Detect which cell encompasses the target text, then output its [X, Y] center coordinate. 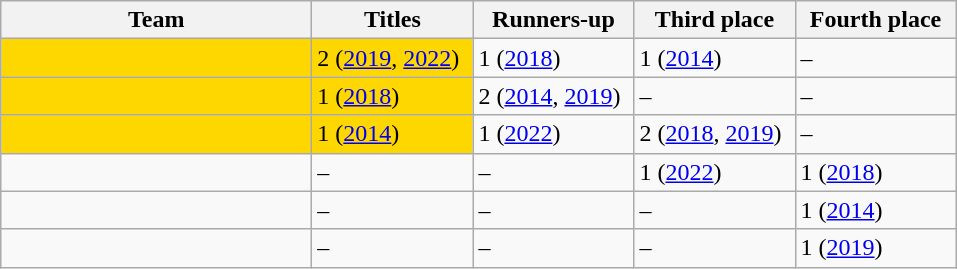
Titles [392, 20]
Fourth place [876, 20]
2 (2019, 2022) [392, 58]
Third place [714, 20]
2 (2014, 2019) [554, 96]
1 (2019) [876, 248]
Team [156, 20]
2 (2018, 2019) [714, 134]
Runners-up [554, 20]
